Pinpoint the cell where the given text exists, returning its (x, y) midpoint coordinate. 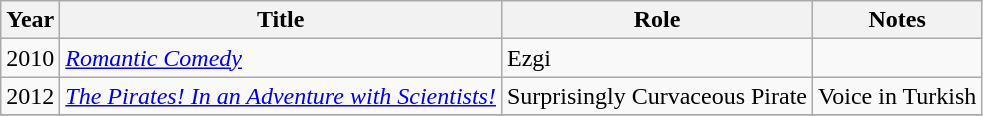
Ezgi (656, 58)
Notes (898, 20)
The Pirates! In an Adventure with Scientists! (281, 96)
Voice in Turkish (898, 96)
Title (281, 20)
Surprisingly Curvaceous Pirate (656, 96)
2012 (30, 96)
Role (656, 20)
Romantic Comedy (281, 58)
2010 (30, 58)
Year (30, 20)
